Pinpoint the cell where the given text exists, returning its (x, y) midpoint coordinate. 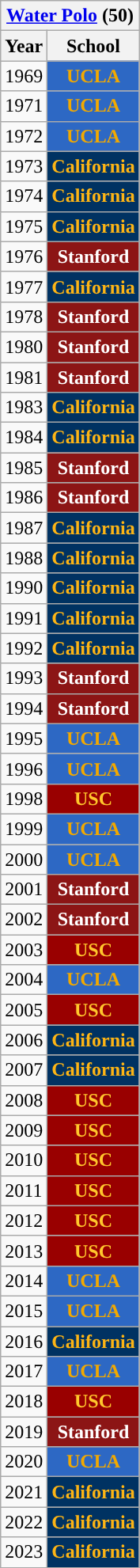
2015 (24, 1311)
1988 (24, 558)
School (93, 46)
1972 (24, 136)
2016 (24, 1342)
1975 (24, 226)
1984 (24, 438)
1983 (24, 408)
1996 (24, 769)
1987 (24, 528)
Year (24, 46)
2012 (24, 1221)
2003 (24, 950)
2020 (24, 1462)
1971 (24, 106)
1974 (24, 196)
1980 (24, 347)
2023 (24, 1552)
1991 (24, 618)
2017 (24, 1372)
2019 (24, 1432)
1998 (24, 799)
1981 (24, 378)
1985 (24, 468)
2022 (24, 1522)
1976 (24, 256)
1992 (24, 648)
Water Polo (50) (70, 16)
2021 (24, 1492)
2006 (24, 1040)
1999 (24, 829)
2009 (24, 1130)
2000 (24, 859)
1973 (24, 166)
2011 (24, 1190)
1978 (24, 317)
2013 (24, 1251)
2005 (24, 1010)
2004 (24, 980)
1993 (24, 678)
1986 (24, 498)
2008 (24, 1100)
2010 (24, 1160)
1969 (24, 76)
2002 (24, 920)
2007 (24, 1070)
1995 (24, 738)
2001 (24, 890)
1990 (24, 588)
1994 (24, 708)
2018 (24, 1402)
1977 (24, 287)
2014 (24, 1281)
